Pinpoint the cell where the given text exists, returning its [X, Y] midpoint coordinate. 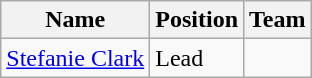
Team [278, 20]
Lead [197, 58]
Stefanie Clark [76, 58]
Position [197, 20]
Name [76, 20]
